From the cell containing the given text, extract its center point as [x, y] coordinate. 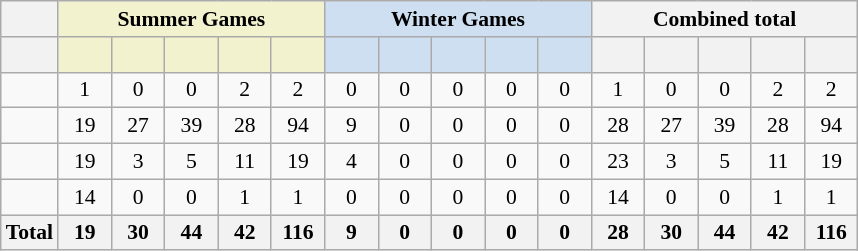
Winter Games [458, 19]
Combined total [724, 19]
Total [30, 232]
Summer Games [192, 19]
23 [618, 161]
4 [352, 161]
